Pinpoint the cell where the given text exists, returning its [x, y] midpoint coordinate. 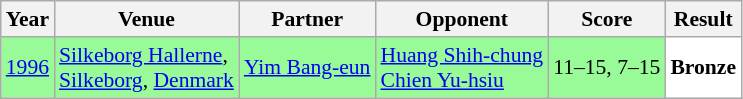
Result [703, 19]
11–15, 7–15 [606, 68]
Venue [146, 19]
Huang Shih-chung Chien Yu-hsiu [462, 68]
Yim Bang-eun [308, 68]
1996 [28, 68]
Opponent [462, 19]
Year [28, 19]
Partner [308, 19]
Bronze [703, 68]
Silkeborg Hallerne,Silkeborg, Denmark [146, 68]
Score [606, 19]
